Scan for the cell matching the given text and deliver its [X, Y] coordinate at center. 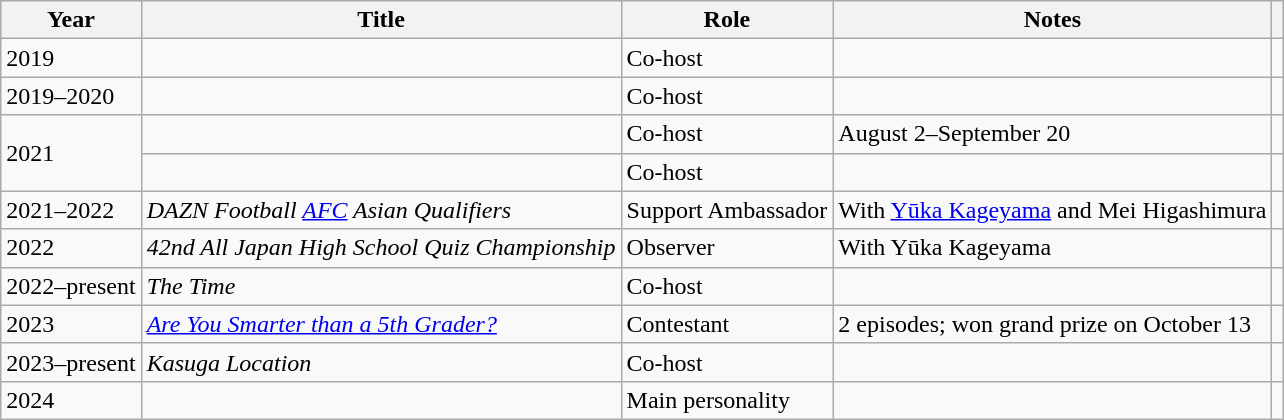
2021–2022 [71, 210]
2019 [71, 58]
Notes [1052, 20]
Kasuga Location [381, 362]
The Time [381, 286]
With Yūka Kageyama [1052, 248]
Year [71, 20]
42nd All Japan High School Quiz Championship [381, 248]
August 2–September 20 [1052, 134]
2022 [71, 248]
Contestant [727, 324]
2021 [71, 153]
2023–present [71, 362]
Are You Smarter than a 5th Grader? [381, 324]
2023 [71, 324]
2 episodes; won grand prize on October 13 [1052, 324]
2022–present [71, 286]
DAZN Football AFC Asian Qualifiers [381, 210]
2024 [71, 400]
Title [381, 20]
Role [727, 20]
Support Ambassador [727, 210]
With Yūka Kageyama and Mei Higashimura [1052, 210]
Main personality [727, 400]
2019–2020 [71, 96]
Observer [727, 248]
